Capture the cell that displays the provided text and extract its [x, y] central coordinate. 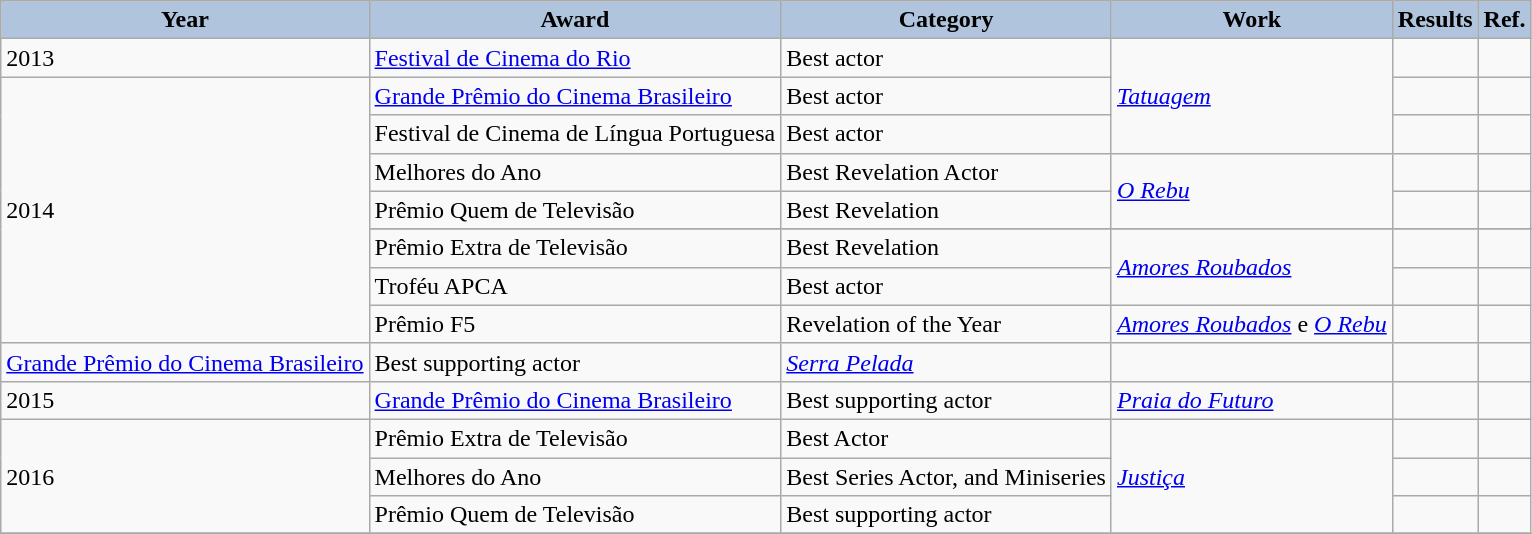
2014 [185, 210]
Praia do Futuro [1252, 400]
O Rebu [1252, 191]
Category [946, 20]
Ref. [1504, 20]
Best Actor [946, 438]
2013 [185, 58]
Year [185, 20]
Best Series Actor, and Miniseries [946, 477]
Serra Pelada [946, 362]
Best Revelation Actor [946, 172]
Justiça [1252, 476]
2015 [185, 400]
Award [575, 20]
Amores Roubados [1252, 267]
Prêmio F5 [575, 324]
Work [1252, 20]
Revelation of the Year [946, 324]
Results [1435, 20]
Festival de Cinema do Rio [575, 58]
Tatuagem [1252, 96]
Festival de Cinema de Língua Portuguesa [575, 134]
Amores Roubados e O Rebu [1252, 324]
Troféu APCA [575, 286]
2016 [185, 476]
